From the cell containing the given text, extract its center point as [x, y] coordinate. 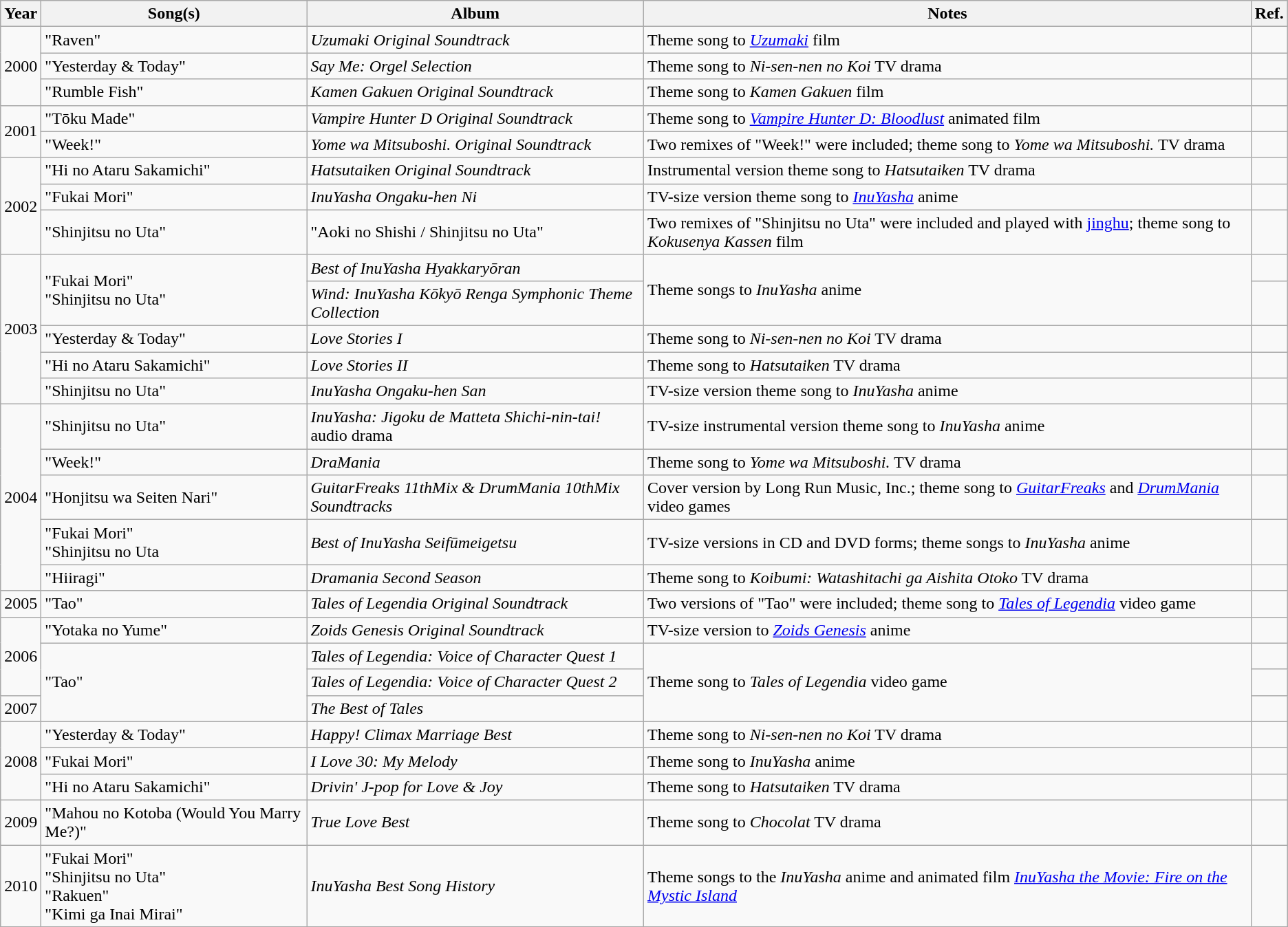
Theme song to Uzumaki film [947, 40]
2000 [21, 66]
2007 [21, 708]
"Aoki no Shishi / Shinjitsu no Uta" [475, 232]
Uzumaki Original Soundtrack [475, 40]
GuitarFreaks 11thMix & DrumMania 10thMix Soundtracks [475, 498]
Happy! Climax Marriage Best [475, 734]
2006 [21, 656]
"Fukai Mori""Shinjitsu no Uta""Rakuen""Kimi ga Inai Mirai" [174, 886]
Album [475, 14]
Dramania Second Season [475, 578]
Two remixes of "Shinjitsu no Uta" were included and played with jinghu; theme song to Kokusenya Kassen film [947, 232]
Ref. [1269, 14]
InuYasha Ongaku-hen San [475, 391]
Tales of Legendia: Voice of Character Quest 2 [475, 682]
Cover version by Long Run Music, Inc.; theme song to GuitarFreaks and DrumMania video games [947, 498]
The Best of Tales [475, 708]
"Fukai Mori""Shinjitsu no Uta [174, 542]
2003 [21, 329]
2009 [21, 822]
Theme song to Kamen Gakuen film [947, 92]
Year [21, 14]
InuYasha Best Song History [475, 886]
Two remixes of "Week!" were included; theme song to Yome wa Mitsuboshi. TV drama [947, 144]
Song(s) [174, 14]
Yome wa Mitsuboshi. Original Soundtrack [475, 144]
Notes [947, 14]
"Honjitsu wa Seiten Nari" [174, 498]
2001 [21, 131]
"Tōku Made" [174, 118]
Theme songs to InuYasha anime [947, 290]
"Mahou no Kotoba (Would You Marry Me?)" [174, 822]
I Love 30: My Melody [475, 761]
2002 [21, 206]
Theme song to Koibumi: Watashitachi ga Aishita Otoko TV drama [947, 578]
InuYasha Ongaku-hen Ni [475, 197]
2008 [21, 761]
TV-size version to Zoids Genesis anime [947, 630]
Tales of Legendia: Voice of Character Quest 1 [475, 656]
Tales of Legendia Original Soundtrack [475, 604]
Instrumental version theme song to Hatsutaiken TV drama [947, 171]
"Yotaka no Yume" [174, 630]
Love Stories I [475, 338]
Two versions of "Tao" were included; theme song to Tales of Legendia video game [947, 604]
True Love Best [475, 822]
Best of InuYasha Seifūmeigetsu [475, 542]
Drivin' J-pop for Love & Joy [475, 787]
TV-size instrumental version theme song to InuYasha anime [947, 426]
Hatsutaiken Original Soundtrack [475, 171]
Theme song to Vampire Hunter D: Bloodlust animated film [947, 118]
Theme song to InuYasha anime [947, 761]
"Fukai Mori""Shinjitsu no Uta" [174, 290]
Wind: InuYasha Kōkyō Renga Symphonic Theme Collection [475, 303]
"Raven" [174, 40]
2010 [21, 886]
Theme song to Yome wa Mitsuboshi. TV drama [947, 462]
2004 [21, 498]
Kamen Gakuen Original Soundtrack [475, 92]
Love Stories II [475, 365]
"Rumble Fish" [174, 92]
Theme song to Tales of Legendia video game [947, 682]
Theme song to Chocolat TV drama [947, 822]
2005 [21, 604]
Say Me: Orgel Selection [475, 66]
Zoids Genesis Original Soundtrack [475, 630]
InuYasha: Jigoku de Matteta Shichi-nin-tai! audio drama [475, 426]
Best of InuYasha Hyakkaryōran [475, 268]
"Hiiragi" [174, 578]
TV-size versions in CD and DVD forms; theme songs to InuYasha anime [947, 542]
Theme songs to the InuYasha anime and animated film InuYasha the Movie: Fire on the Mystic Island [947, 886]
DraMania [475, 462]
Vampire Hunter D Original Soundtrack [475, 118]
